For the text-containing cell, return its midpoint in (x, y) coordinate format. 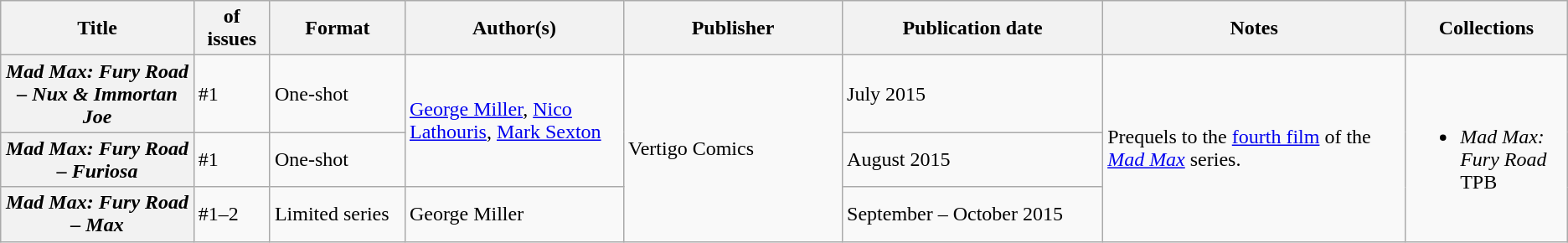
Mad Max: Fury Road – Nux & Immortan Joe (97, 94)
Vertigo Comics (732, 148)
Prequels to the fourth film of the Mad Max series. (1255, 148)
Publisher (732, 28)
of issues (231, 28)
Notes (1255, 28)
Format (337, 28)
George Miller (514, 215)
September – October 2015 (973, 215)
Collections (1487, 28)
#1–2 (231, 215)
Title (97, 28)
Publication date (973, 28)
Mad Max: Fury Road – Max (97, 215)
Limited series (337, 215)
Mad Max: Fury Road – Furiosa (97, 159)
August 2015 (973, 159)
Author(s) (514, 28)
July 2015 (973, 94)
Mad Max: Fury Road TPB (1487, 148)
George Miller, Nico Lathouris, Mark Sexton (514, 121)
